Output the (X, Y) coordinate of the center of the cell containing the given text.  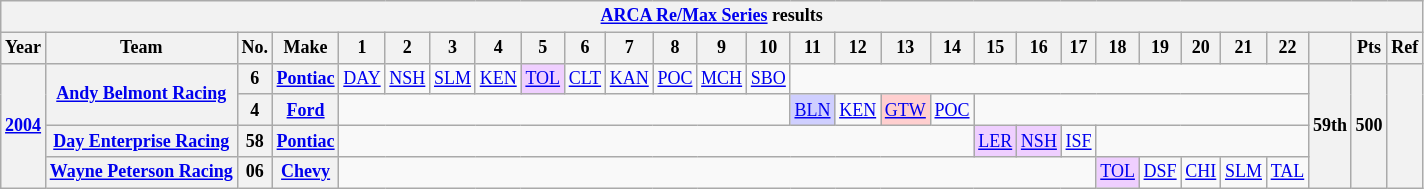
1 (362, 48)
GTW (905, 110)
15 (996, 48)
ISF (1078, 140)
21 (1244, 48)
DSF (1160, 172)
No. (254, 48)
Year (24, 48)
9 (722, 48)
Wayne Peterson Racing (141, 172)
500 (1369, 126)
CLT (584, 78)
11 (812, 48)
Andy Belmont Racing (141, 94)
Team (141, 48)
Pts (1369, 48)
16 (1040, 48)
Chevy (306, 172)
2004 (24, 126)
Ford (306, 110)
17 (1078, 48)
22 (1287, 48)
TAL (1287, 172)
Make (306, 48)
10 (768, 48)
3 (453, 48)
LER (996, 140)
SBO (768, 78)
12 (858, 48)
13 (905, 48)
Day Enterprise Racing (141, 140)
CHI (1201, 172)
06 (254, 172)
18 (1118, 48)
Ref (1405, 48)
19 (1160, 48)
MCH (722, 78)
14 (952, 48)
7 (629, 48)
2 (408, 48)
58 (254, 140)
8 (675, 48)
ARCA Re/Max Series results (712, 16)
20 (1201, 48)
59th (1330, 126)
KAN (629, 78)
5 (542, 48)
DAY (362, 78)
BLN (812, 110)
